Return the (X, Y) coordinate for the center point of the cell that contains the specified text.  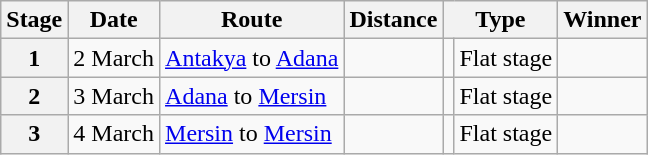
3 March (114, 96)
Date (114, 20)
2 March (114, 58)
Winner (602, 20)
Adana to Mersin (252, 96)
3 (34, 134)
Stage (34, 20)
Route (252, 20)
1 (34, 58)
Antakya to Adana (252, 58)
4 March (114, 134)
Distance (394, 20)
Type (500, 20)
2 (34, 96)
Mersin to Mersin (252, 134)
